Pinpoint the cell where the given text exists, returning its [x, y] midpoint coordinate. 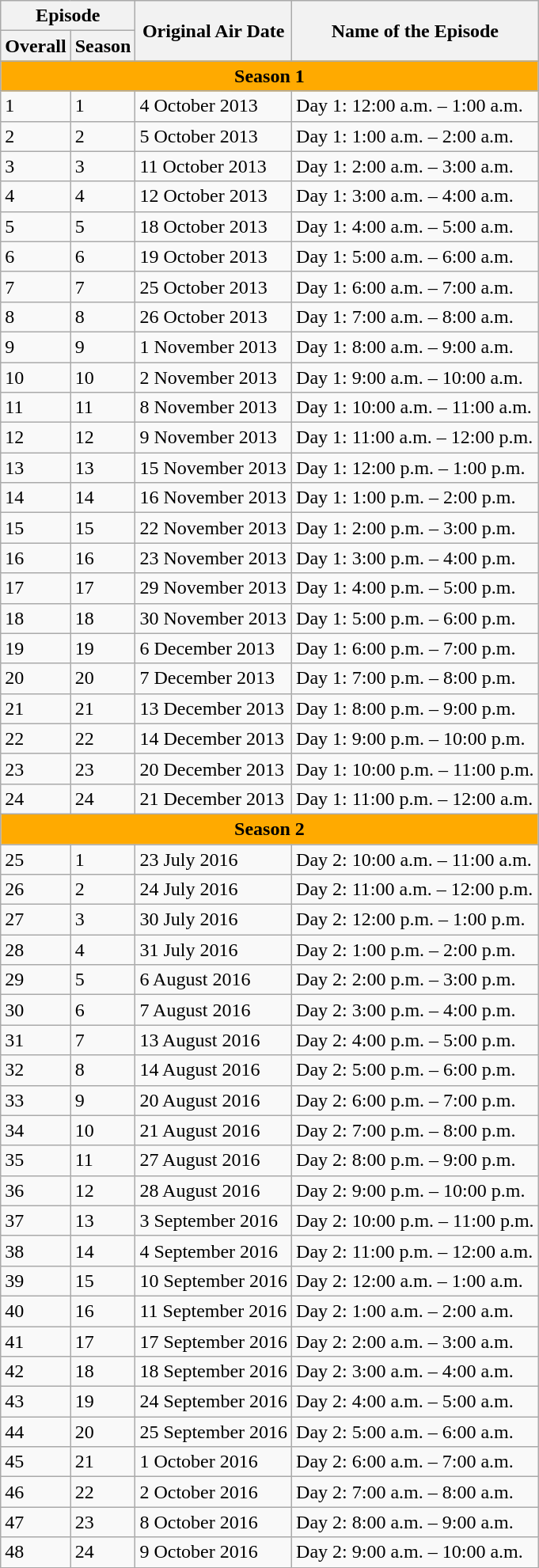
2 November 2013 [214, 378]
Overall [36, 46]
35 [36, 1160]
31 July 2016 [214, 950]
Season 1 [269, 76]
26 October 2013 [214, 317]
11 October 2013 [214, 166]
19 October 2013 [214, 256]
23 July 2016 [214, 859]
Day 2: 6:00 p.m. – 7:00 p.m. [416, 1100]
20 August 2016 [214, 1100]
Day 2: 9:00 p.m. – 10:00 p.m. [416, 1190]
Day 2: 8:00 a.m. – 9:00 a.m. [416, 1522]
Day 2: 1:00 a.m. – 2:00 a.m. [416, 1311]
47 [36, 1522]
25 September 2016 [214, 1432]
21 December 2013 [214, 799]
27 August 2016 [214, 1160]
Day 1: 1:00 a.m. – 2:00 a.m. [416, 136]
13 December 2013 [214, 708]
45 [36, 1462]
Day 2: 1:00 p.m. – 2:00 p.m. [416, 950]
4 October 2013 [214, 106]
Day 2: 9:00 a.m. – 10:00 a.m. [416, 1552]
Day 2: 5:00 a.m. – 6:00 a.m. [416, 1432]
31 [36, 1040]
16 November 2013 [214, 498]
21 August 2016 [214, 1130]
Day 1: 8:00 a.m. – 9:00 a.m. [416, 347]
34 [36, 1130]
29 November 2013 [214, 588]
14 December 2013 [214, 738]
22 November 2013 [214, 528]
Day 1: 5:00 p.m. – 6:00 p.m. [416, 618]
Episode [68, 16]
7 December 2013 [214, 678]
42 [36, 1372]
Day 1: 2:00 a.m. – 3:00 a.m. [416, 166]
30 November 2013 [214, 618]
38 [36, 1251]
Day 2: 10:00 p.m. – 11:00 p.m. [416, 1221]
8 October 2016 [214, 1522]
9 November 2013 [214, 438]
Day 1: 4:00 a.m. – 5:00 a.m. [416, 226]
1 November 2013 [214, 347]
Day 2: 8:00 p.m. – 9:00 p.m. [416, 1160]
Day 2: 12:00 p.m. – 1:00 p.m. [416, 920]
Day 1: 3:00 p.m. – 4:00 p.m. [416, 558]
Day 2: 11:00 p.m. – 12:00 a.m. [416, 1251]
Day 1: 3:00 a.m. – 4:00 a.m. [416, 196]
Day 2: 7:00 p.m. – 8:00 p.m. [416, 1130]
23 November 2013 [214, 558]
Day 1: 5:00 a.m. – 6:00 a.m. [416, 256]
Day 1: 1:00 p.m. – 2:00 p.m. [416, 498]
Day 1: 10:00 p.m. – 11:00 p.m. [416, 769]
Day 2: 6:00 a.m. – 7:00 a.m. [416, 1462]
12 October 2013 [214, 196]
Day 2: 5:00 p.m. – 6:00 p.m. [416, 1070]
Day 1: 9:00 p.m. – 10:00 p.m. [416, 738]
28 [36, 950]
Season [103, 46]
15 November 2013 [214, 468]
Day 1: 9:00 a.m. – 10:00 a.m. [416, 378]
2 October 2016 [214, 1492]
Day 2: 12:00 a.m. – 1:00 a.m. [416, 1281]
Day 2: 3:00 a.m. – 4:00 a.m. [416, 1372]
28 August 2016 [214, 1190]
25 October 2013 [214, 287]
6 December 2013 [214, 648]
44 [36, 1432]
24 September 2016 [214, 1402]
Original Air Date [214, 31]
18 October 2013 [214, 226]
25 [36, 859]
Day 1: 6:00 a.m. – 7:00 a.m. [416, 287]
32 [36, 1070]
Day 1: 4:00 p.m. – 5:00 p.m. [416, 588]
46 [36, 1492]
Day 1: 7:00 p.m. – 8:00 p.m. [416, 678]
29 [36, 980]
Day 2: 10:00 a.m. – 11:00 a.m. [416, 859]
37 [36, 1221]
4 September 2016 [214, 1251]
30 July 2016 [214, 920]
48 [36, 1552]
39 [36, 1281]
Day 2: 2:00 p.m. – 3:00 p.m. [416, 980]
26 [36, 890]
Day 1: 8:00 p.m. – 9:00 p.m. [416, 708]
20 December 2013 [214, 769]
11 September 2016 [214, 1311]
Day 1: 11:00 a.m. – 12:00 p.m. [416, 438]
Season 2 [269, 829]
Day 2: 7:00 a.m. – 8:00 a.m. [416, 1492]
1 October 2016 [214, 1462]
24 July 2016 [214, 890]
13 August 2016 [214, 1040]
36 [36, 1190]
27 [36, 920]
5 October 2013 [214, 136]
10 September 2016 [214, 1281]
40 [36, 1311]
Day 2: 2:00 a.m. – 3:00 a.m. [416, 1342]
17 September 2016 [214, 1342]
41 [36, 1342]
14 August 2016 [214, 1070]
Name of the Episode [416, 31]
Day 1: 2:00 p.m. – 3:00 p.m. [416, 528]
3 September 2016 [214, 1221]
6 August 2016 [214, 980]
Day 1: 11:00 p.m. – 12:00 a.m. [416, 799]
Day 1: 7:00 a.m. – 8:00 a.m. [416, 317]
9 October 2016 [214, 1552]
8 November 2013 [214, 408]
Day 1: 6:00 p.m. – 7:00 p.m. [416, 648]
Day 1: 10:00 a.m. – 11:00 a.m. [416, 408]
43 [36, 1402]
18 September 2016 [214, 1372]
Day 1: 12:00 a.m. – 1:00 a.m. [416, 106]
Day 1: 12:00 p.m. – 1:00 p.m. [416, 468]
7 August 2016 [214, 1010]
Day 2: 11:00 a.m. – 12:00 p.m. [416, 890]
Day 2: 4:00 a.m. – 5:00 a.m. [416, 1402]
Day 2: 4:00 p.m. – 5:00 p.m. [416, 1040]
Day 2: 3:00 p.m. – 4:00 p.m. [416, 1010]
30 [36, 1010]
33 [36, 1100]
